Capture the cell that displays the provided text and extract its (X, Y) central coordinate. 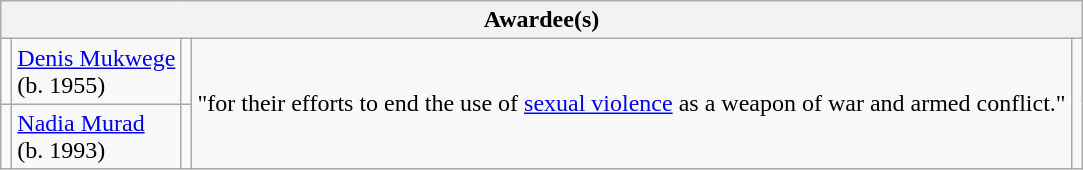
"for their efforts to end the use of sexual violence as a weapon of war and armed conflict." (632, 104)
Nadia Murad(b. 1993) (96, 136)
Awardee(s) (542, 20)
Denis Mukwege(b. 1955) (96, 72)
